Scan for the cell matching the given text and deliver its [x, y] coordinate at center. 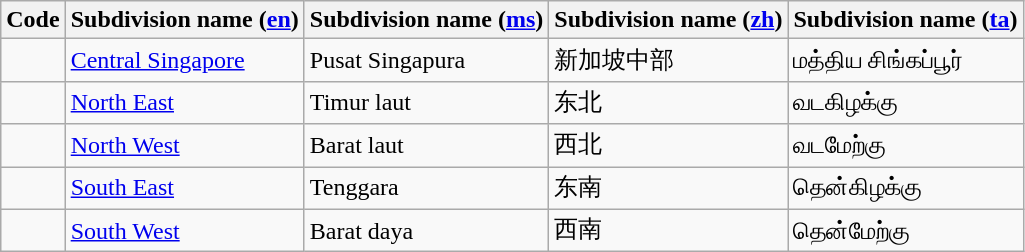
Subdivision name (en) [184, 20]
Central Singapore [184, 60]
Tenggara [426, 188]
Subdivision name (zh) [668, 20]
西北 [668, 146]
தென்கிழக்கு [906, 188]
东北 [668, 102]
வடகிழக்கு [906, 102]
வடமேற்கு [906, 146]
东南 [668, 188]
Code [33, 20]
西南 [668, 230]
Barat laut [426, 146]
தென்மேற்கு [906, 230]
North West [184, 146]
Subdivision name (ta) [906, 20]
Pusat Singapura [426, 60]
Timur laut [426, 102]
Subdivision name (ms) [426, 20]
South West [184, 230]
Barat daya [426, 230]
新加坡中部 [668, 60]
South East [184, 188]
மத்திய சிங்கப்பூர் [906, 60]
North East [184, 102]
